Scan for the cell matching the given text and deliver its (X, Y) coordinate at center. 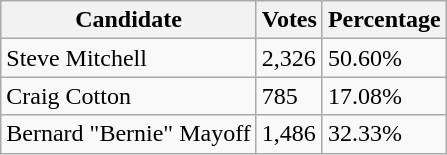
32.33% (384, 134)
785 (289, 96)
2,326 (289, 58)
Steve Mitchell (128, 58)
Candidate (128, 20)
Votes (289, 20)
Bernard "Bernie" Mayoff (128, 134)
Percentage (384, 20)
50.60% (384, 58)
17.08% (384, 96)
Craig Cotton (128, 96)
1,486 (289, 134)
